Extract the (x, y) coordinate from the center of the cell holding the provided text.  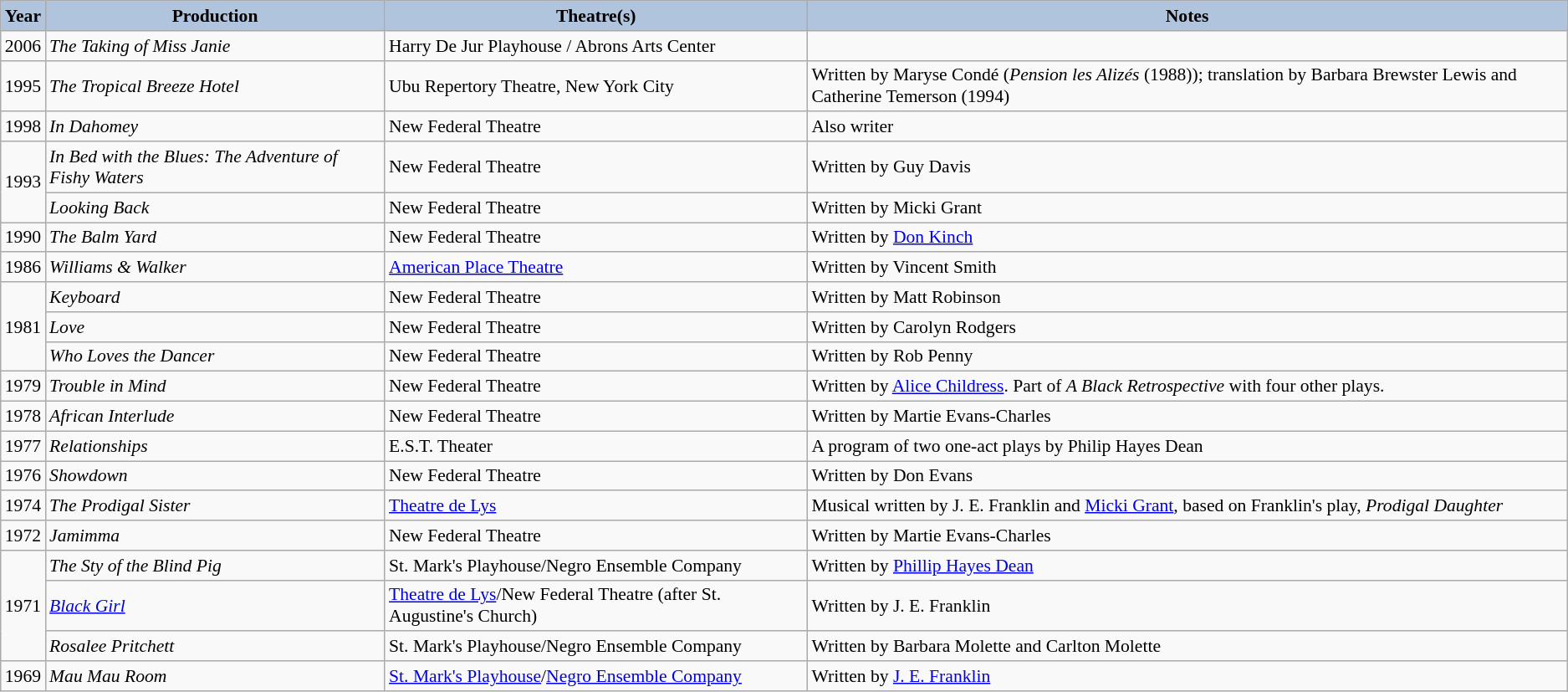
1978 (23, 417)
Year (23, 16)
Looking Back (215, 208)
1977 (23, 446)
Musical written by J. E. Franklin and Micki Grant, based on Franklin's play, Prodigal Daughter (1187, 506)
A program of two one-act plays by Philip Hayes Dean (1187, 446)
1971 (23, 606)
2006 (23, 46)
Black Girl (215, 606)
Notes (1187, 16)
American Place Theatre (595, 268)
Showdown (215, 476)
The Taking of Miss Janie (215, 46)
1995 (23, 85)
Jamimma (215, 536)
Trouble in Mind (215, 387)
1998 (23, 127)
Written by Micki Grant (1187, 208)
Mau Mau Room (215, 676)
African Interlude (215, 417)
1976 (23, 476)
1990 (23, 238)
Rosalee Pritchett (215, 647)
Written by Carolyn Rodgers (1187, 327)
Williams & Walker (215, 268)
Keyboard (215, 297)
1972 (23, 536)
Written by Don Kinch (1187, 238)
Written by Don Evans (1187, 476)
Written by Vincent Smith (1187, 268)
Production (215, 16)
In Bed with the Blues: The Adventure of Fishy Waters (215, 167)
1993 (23, 182)
1974 (23, 506)
Written by Matt Robinson (1187, 297)
Written by Alice Childress. Part of A Black Retrospective with four other plays. (1187, 387)
Ubu Repertory Theatre, New York City (595, 85)
Harry De Jur Playhouse / Abrons Arts Center (595, 46)
Written by Guy Davis (1187, 167)
Written by Maryse Condé (Pension les Alizés (1988)); translation by Barbara Brewster Lewis and Catherine Temerson (1994) (1187, 85)
The Tropical Breeze Hotel (215, 85)
Also writer (1187, 127)
Theatre(s) (595, 16)
The Sty of the Blind Pig (215, 566)
Written by Barbara Molette and Carlton Molette (1187, 647)
1979 (23, 387)
Who Loves the Dancer (215, 356)
The Prodigal Sister (215, 506)
The Balm Yard (215, 238)
In Dahomey (215, 127)
Written by Rob Penny (1187, 356)
Written by Phillip Hayes Dean (1187, 566)
Relationships (215, 446)
Theatre de Lys/New Federal Theatre (after St. Augustine's Church) (595, 606)
1969 (23, 676)
E.S.T. Theater (595, 446)
Theatre de Lys (595, 506)
1981 (23, 326)
1986 (23, 268)
Love (215, 327)
